Locate the cell with the specified text and output its [x, y] center coordinate. 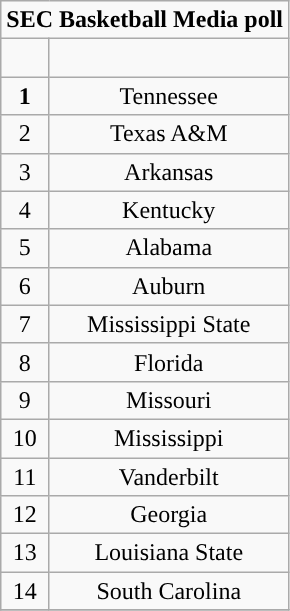
7 [25, 324]
10 [25, 438]
Tennessee [169, 96]
South Carolina [169, 591]
2 [25, 134]
11 [25, 477]
14 [25, 591]
Louisiana State [169, 553]
13 [25, 553]
Auburn [169, 286]
Missouri [169, 400]
1 [25, 96]
Arkansas [169, 172]
12 [25, 515]
Texas A&M [169, 134]
Florida [169, 362]
Vanderbilt [169, 477]
6 [25, 286]
5 [25, 248]
Mississippi [169, 438]
Kentucky [169, 210]
Alabama [169, 248]
8 [25, 362]
9 [25, 400]
3 [25, 172]
Mississippi State [169, 324]
SEC Basketball Media poll [145, 20]
4 [25, 210]
Georgia [169, 515]
